Return [X, Y] of the center of cell containing provided text 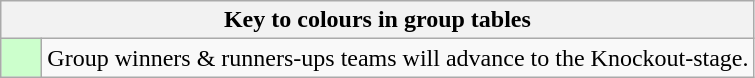
Group winners & runners-ups teams will advance to the Knockout-stage. [398, 58]
Key to colours in group tables [378, 20]
